Find where the given text appears and provide that cell's center as [X, Y] coordinate. 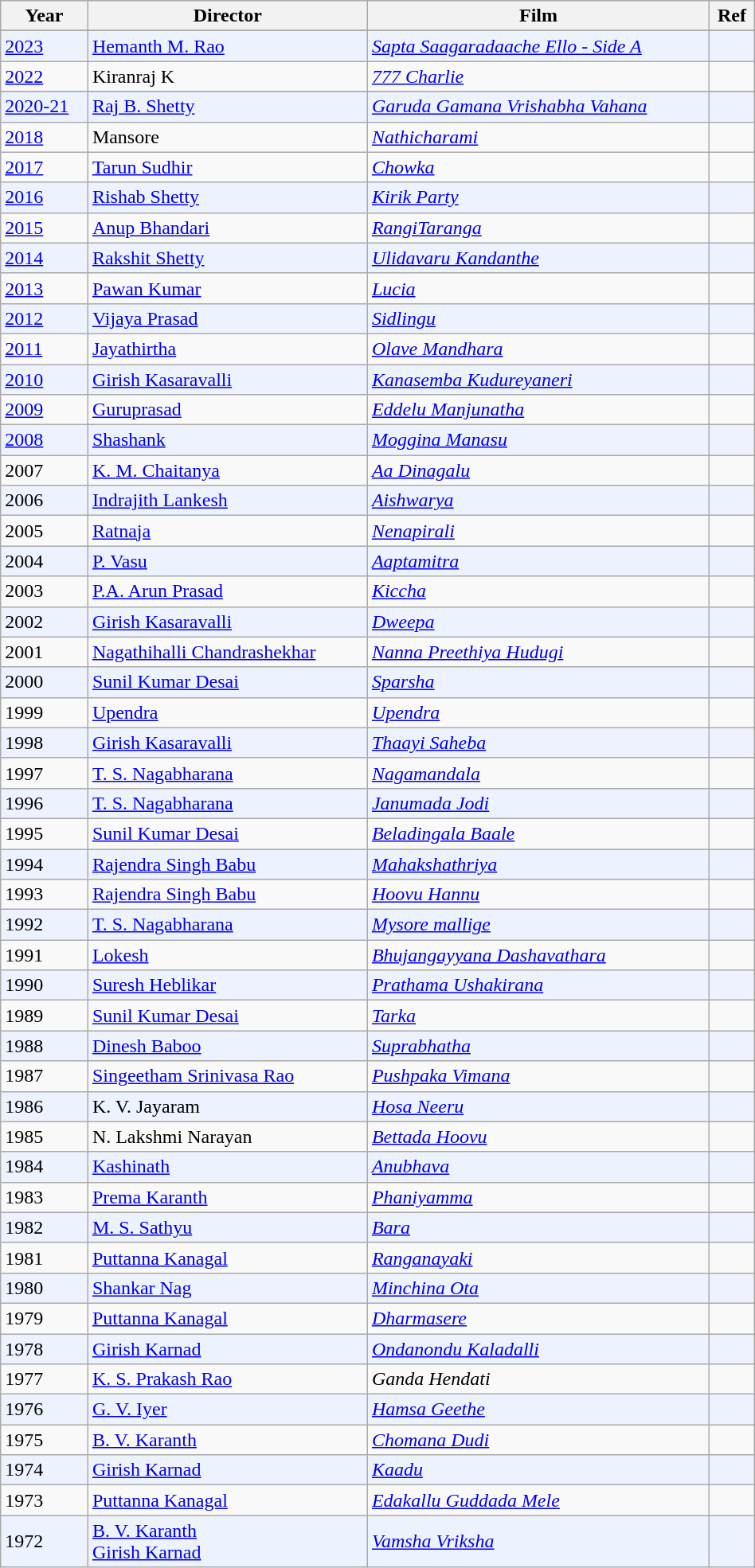
1986 [45, 1106]
1982 [45, 1227]
Ratnaja [228, 531]
2012 [45, 318]
Ulidavaru Kandanthe [538, 258]
Year [45, 16]
777 Charlie [538, 76]
1974 [45, 1470]
2010 [45, 380]
Aishwarya [538, 501]
1977 [45, 1379]
Dinesh Baboo [228, 1046]
Singeetham Srinivasa Rao [228, 1076]
1991 [45, 955]
1975 [45, 1440]
2014 [45, 258]
1994 [45, 864]
1979 [45, 1318]
Olave Mandhara [538, 349]
Thaayi Saheba [538, 743]
Suresh Heblikar [228, 985]
Shashank [228, 440]
2004 [45, 561]
Sidlingu [538, 318]
Edakallu Guddada Mele [538, 1500]
Dweepa [538, 622]
2022 [45, 76]
1999 [45, 712]
1973 [45, 1500]
Chomana Dudi [538, 1440]
1978 [45, 1349]
Pawan Kumar [228, 288]
Aaptamitra [538, 561]
Nathicharami [538, 137]
Kashinath [228, 1167]
2006 [45, 501]
Kiccha [538, 591]
2008 [45, 440]
2005 [45, 531]
Lokesh [228, 955]
Shankar Nag [228, 1288]
2015 [45, 228]
1995 [45, 833]
M. S. Sathyu [228, 1227]
Director [228, 16]
2013 [45, 288]
Sparsha [538, 682]
Ondanondu Kaladalli [538, 1349]
Rishab Shetty [228, 197]
K. V. Jayaram [228, 1106]
Ranganayaki [538, 1258]
1992 [45, 925]
Film [538, 16]
K. S. Prakash Rao [228, 1379]
Bettada Hoovu [538, 1137]
Pushpaka Vimana [538, 1076]
N. Lakshmi Narayan [228, 1137]
2001 [45, 652]
1981 [45, 1258]
2023 [45, 46]
Hamsa Geethe [538, 1410]
Eddelu Manjunatha [538, 410]
Kiranraj K [228, 76]
Janumada Jodi [538, 803]
Anup Bhandari [228, 228]
Aa Dinagalu [538, 470]
Phaniyamma [538, 1197]
2000 [45, 682]
G. V. Iyer [228, 1410]
Hemanth M. Rao [228, 46]
Moggina Manasu [538, 440]
2018 [45, 137]
Nagathihalli Chandrashekhar [228, 652]
Kirik Party [538, 197]
1993 [45, 895]
Dharmasere [538, 1318]
1997 [45, 773]
B. V. KaranthGirish Karnad [228, 1541]
1989 [45, 1016]
Rakshit Shetty [228, 258]
1988 [45, 1046]
1980 [45, 1288]
2011 [45, 349]
2009 [45, 410]
2007 [45, 470]
2016 [45, 197]
Nenapirali [538, 531]
Mahakshathriya [538, 864]
Guruprasad [228, 410]
Vamsha Vriksha [538, 1541]
1984 [45, 1167]
1983 [45, 1197]
Indrajith Lankesh [228, 501]
Jayathirtha [228, 349]
1987 [45, 1076]
Bhujangayyana Dashavathara [538, 955]
1976 [45, 1410]
Tarka [538, 1016]
1998 [45, 743]
1985 [45, 1137]
1972 [45, 1541]
1990 [45, 985]
Anubhava [538, 1167]
2020-21 [45, 107]
2017 [45, 167]
Sapta Saagaradaache Ello - Side A [538, 46]
Ganda Hendati [538, 1379]
Chowka [538, 167]
2003 [45, 591]
Mysore mallige [538, 925]
Suprabhatha [538, 1046]
Bara [538, 1227]
P. Vasu [228, 561]
Ref [733, 16]
Minchina Ota [538, 1288]
RangiTaranga [538, 228]
Tarun Sudhir [228, 167]
Hosa Neeru [538, 1106]
Nagamandala [538, 773]
Kaadu [538, 1470]
Nanna Preethiya Hudugi [538, 652]
K. M. Chaitanya [228, 470]
Kanasemba Kudureyaneri [538, 380]
Prema Karanth [228, 1197]
Lucia [538, 288]
2002 [45, 622]
Raj B. Shetty [228, 107]
B. V. Karanth [228, 1440]
Hoovu Hannu [538, 895]
Mansore [228, 137]
1996 [45, 803]
Beladingala Baale [538, 833]
Garuda Gamana Vrishabha Vahana [538, 107]
Prathama Ushakirana [538, 985]
P.A. Arun Prasad [228, 591]
Vijaya Prasad [228, 318]
